Provide the [x, y] coordinate of the cell's center where the given text is located.  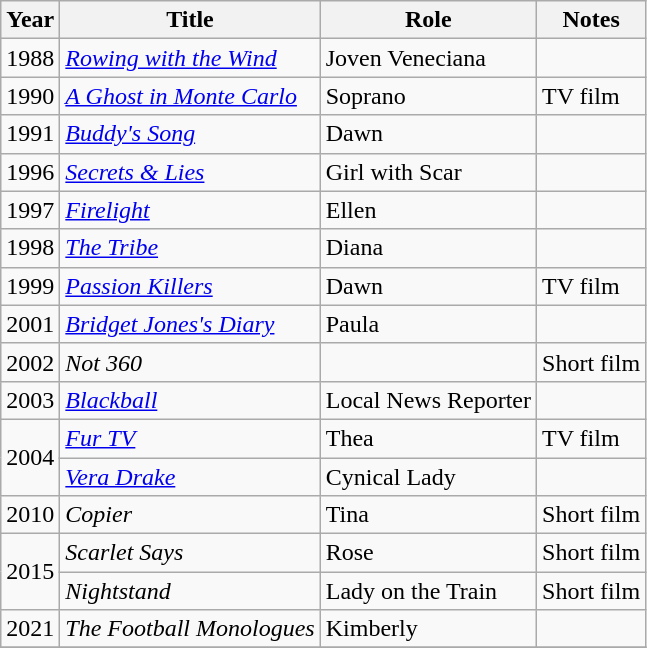
Soprano [428, 96]
Title [190, 20]
Ellen [428, 210]
Kimberly [428, 629]
Rose [428, 553]
2003 [30, 400]
Lady on the Train [428, 591]
1997 [30, 210]
1990 [30, 96]
Diana [428, 248]
Bridget Jones's Diary [190, 324]
1998 [30, 248]
2015 [30, 572]
Nightstand [190, 591]
Joven Veneciana [428, 58]
2021 [30, 629]
Rowing with the Wind [190, 58]
Buddy's Song [190, 134]
1996 [30, 172]
Not 360 [190, 362]
1991 [30, 134]
The Tribe [190, 248]
Copier [190, 515]
Local News Reporter [428, 400]
Girl with Scar [428, 172]
Secrets & Lies [190, 172]
Paula [428, 324]
2001 [30, 324]
2002 [30, 362]
Blackball [190, 400]
Role [428, 20]
Firelight [190, 210]
1988 [30, 58]
2004 [30, 457]
Passion Killers [190, 286]
Notes [592, 20]
The Football Monologues [190, 629]
Thea [428, 438]
2010 [30, 515]
Cynical Lady [428, 477]
A Ghost in Monte Carlo [190, 96]
Vera Drake [190, 477]
Scarlet Says [190, 553]
1999 [30, 286]
Year [30, 20]
Fur TV [190, 438]
Tina [428, 515]
